Output the (X, Y) coordinate of the center of the cell containing the given text.  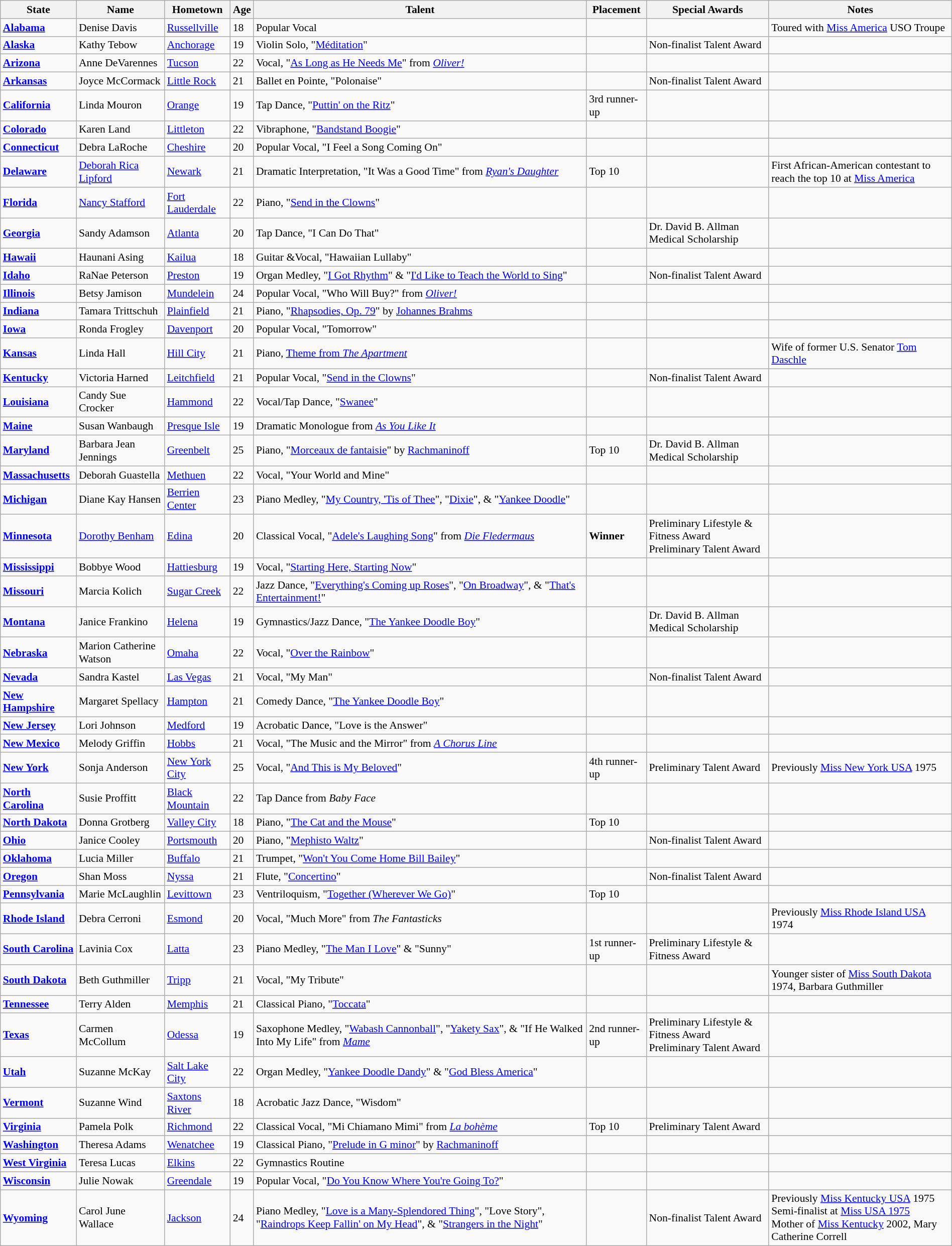
Sandy Adamson (121, 233)
Washington (38, 1145)
Ohio (38, 841)
Popular Vocal (420, 28)
New Mexico (38, 744)
Louisiana (38, 402)
Toured with Miss America USO Troupe (860, 28)
Maryland (38, 451)
Dramatic Monologue from As You Like It (420, 426)
Jazz Dance, "Everything's Coming up Roses", "On Broadway", & "That's Entertainment!" (420, 592)
Dramatic Interpretation, "It Was a Good Time" from Ryan's Daughter (420, 172)
Newark (198, 172)
Ventriloquism, "Together (Wherever We Go)" (420, 894)
Vocal/Tap Dance, "Swanee" (420, 402)
Placement (617, 10)
Saxophone Medley, "Wabash Cannonball", "Yakety Sax", & "If He Walked Into My Life" from Mame (420, 1036)
Mississippi (38, 567)
Vocal, "Much More" from The Fantasticks (420, 919)
Joyce McCormack (121, 81)
Organ Medley, "I Got Rhythm" & "I'd Like to Teach the World to Sing" (420, 276)
Deborah Rica Lipford (121, 172)
Beth Guthmiller (121, 980)
Deborah Guastella (121, 475)
Colorado (38, 130)
Vocal, "The Music and the Mirror" from A Chorus Line (420, 744)
Pamela Polk (121, 1127)
Donna Grotberg (121, 823)
Previously Miss Kentucky USA 1975Semi-finalist at Miss USA 1975Mother of Miss Kentucky 2002, Mary Catherine Correll (860, 1218)
Valley City (198, 823)
Vocal, "My Man" (420, 677)
Talent (420, 10)
Montana (38, 622)
Violin Solo, "Méditation" (420, 45)
North Carolina (38, 799)
Susie Proffitt (121, 799)
Piano, "Send in the Clowns" (420, 203)
Jackson (198, 1218)
Susan Wanbaugh (121, 426)
4th runner-up (617, 767)
2nd runner-up (617, 1036)
Acrobatic Jazz Dance, "Wisdom" (420, 1103)
Lori Johnson (121, 726)
Nancy Stafford (121, 203)
Carol June Wallace (121, 1218)
Wyoming (38, 1218)
Vermont (38, 1103)
Age (242, 10)
Vocal, "My Tribute" (420, 980)
Sugar Creek (198, 592)
West Virginia (38, 1163)
Popular Vocal, "I Feel a Song Coming On" (420, 148)
Popular Vocal, "Tomorrow" (420, 329)
Berrien Center (198, 499)
Memphis (198, 1004)
North Dakota (38, 823)
Leitchfield (198, 378)
Vocal, "Your World and Mine" (420, 475)
New York (38, 767)
Levittown (198, 894)
Preston (198, 276)
Greenbelt (198, 451)
Arizona (38, 63)
Lavinia Cox (121, 949)
RaNae Peterson (121, 276)
Michigan (38, 499)
Suzanne McKay (121, 1072)
Comedy Dance, "The Yankee Doodle Boy" (420, 701)
Karen Land (121, 130)
Hattiesburg (198, 567)
Younger sister of Miss South Dakota 1974, Barbara Guthmiller (860, 980)
Maine (38, 426)
Trumpet, "Won't You Come Home Bill Bailey" (420, 859)
Linda Hall (121, 354)
Special Awards (708, 10)
Previously Miss Rhode Island USA 1974 (860, 919)
Littleton (198, 130)
Tripp (198, 980)
Winner (617, 536)
Janice Frankino (121, 622)
Edina (198, 536)
Ronda Frogley (121, 329)
Tennessee (38, 1004)
Georgia (38, 233)
Diane Kay Hansen (121, 499)
Vibraphone, "Bandstand Boogie" (420, 130)
Las Vegas (198, 677)
Hobbs (198, 744)
Guitar &Vocal, "Hawaiian Lullaby" (420, 258)
Teresa Lucas (121, 1163)
Suzanne Wind (121, 1103)
Greendale (198, 1181)
Organ Medley, "Yankee Doodle Dandy" & "God Bless America" (420, 1072)
Popular Vocal, "Send in the Clowns" (420, 378)
Latta (198, 949)
New Hampshire (38, 701)
Kansas (38, 354)
Alabama (38, 28)
Classical Vocal, "Mi Chiamano Mimi" from La bohème (420, 1127)
Vocal, "Starting Here, Starting Now" (420, 567)
Denise Davis (121, 28)
Gymnastics/Jazz Dance, "The Yankee Doodle Boy" (420, 622)
Alaska (38, 45)
Portsmouth (198, 841)
Janice Cooley (121, 841)
Candy Sue Crocker (121, 402)
Little Rock (198, 81)
Odessa (198, 1036)
Margaret Spellacy (121, 701)
Marie McLaughlin (121, 894)
Presque Isle (198, 426)
Russellville (198, 28)
Flute, "Concertino" (420, 876)
Massachusetts (38, 475)
Hawaii (38, 258)
Virginia (38, 1127)
Cheshire (198, 148)
Delaware (38, 172)
Buffalo (198, 859)
Plainfield (198, 311)
Carmen McCollum (121, 1036)
Dorothy Benham (121, 536)
Piano Medley, "The Man I Love" & "Sunny" (420, 949)
Piano, Theme from The Apartment (420, 354)
Anne DeVarennes (121, 63)
Atlanta (198, 233)
Classical Vocal, "Adele's Laughing Song" from Die Fledermaus (420, 536)
New York City (198, 767)
Connecticut (38, 148)
Terry Alden (121, 1004)
Kathy Tebow (121, 45)
Missouri (38, 592)
State (38, 10)
Minnesota (38, 536)
Tap Dance from Baby Face (420, 799)
Idaho (38, 276)
3rd runner-up (617, 105)
Mundelein (198, 293)
Methuen (198, 475)
Wenatchee (198, 1145)
Vocal, "And This is My Beloved" (420, 767)
Piano, "The Cat and the Mouse" (420, 823)
Elkins (198, 1163)
Barbara Jean Jennings (121, 451)
Hill City (198, 354)
Omaha (198, 653)
Saxtons River (198, 1103)
Piano Medley, "My Country, 'Tis of Thee", "Dixie", & "Yankee Doodle" (420, 499)
Tap Dance, "Puttin' on the Ritz" (420, 105)
Illinois (38, 293)
Wisconsin (38, 1181)
Popular Vocal, "Who Will Buy?" from Oliver! (420, 293)
Oklahoma (38, 859)
Pennsylvania (38, 894)
First African-American contestant to reach the top 10 at Miss America (860, 172)
Classical Piano, "Prelude in G minor" by Rachmaninoff (420, 1145)
Gymnastics Routine (420, 1163)
Preliminary Lifestyle & Fitness Award (708, 949)
Vocal, "As Long as He Needs Me" from Oliver! (420, 63)
California (38, 105)
Lucia Miller (121, 859)
Victoria Harned (121, 378)
Sandra Kastel (121, 677)
Classical Piano, "Toccata" (420, 1004)
Betsy Jamison (121, 293)
Haunani Asing (121, 258)
Notes (860, 10)
1st runner-up (617, 949)
South Dakota (38, 980)
New Jersey (38, 726)
Nebraska (38, 653)
Acrobatic Dance, "Love is the Answer" (420, 726)
Esmond (198, 919)
Florida (38, 203)
Sonja Anderson (121, 767)
Hammond (198, 402)
Utah (38, 1072)
Nyssa (198, 876)
Kailua (198, 258)
Davenport (198, 329)
Kentucky (38, 378)
Wife of former U.S. Senator Tom Daschle (860, 354)
Julie Nowak (121, 1181)
Shan Moss (121, 876)
Marion Catherine Watson (121, 653)
Iowa (38, 329)
Debra Cerroni (121, 919)
Piano, "Morceaux de fantaisie" by Rachmaninoff (420, 451)
Orange (198, 105)
Tamara Trittschuh (121, 311)
Marcia Kolich (121, 592)
Texas (38, 1036)
Linda Mouron (121, 105)
Medford (198, 726)
Hampton (198, 701)
Melody Griffin (121, 744)
Piano, "Mephisto Waltz" (420, 841)
Indiana (38, 311)
Anchorage (198, 45)
Theresa Adams (121, 1145)
Piano Medley, "Love is a Many-Splendored Thing", "Love Story", "Raindrops Keep Fallin' on My Head", & "Strangers in the Night" (420, 1218)
Tucson (198, 63)
Vocal, "Over the Rainbow" (420, 653)
Debra LaRoche (121, 148)
Salt Lake City (198, 1072)
South Carolina (38, 949)
Oregon (38, 876)
Helena (198, 622)
Hometown (198, 10)
Name (121, 10)
Richmond (198, 1127)
Ballet en Pointe, "Polonaise" (420, 81)
Popular Vocal, "Do You Know Where You're Going To?" (420, 1181)
Bobbye Wood (121, 567)
Nevada (38, 677)
Black Mountain (198, 799)
Previously Miss New York USA 1975 (860, 767)
Arkansas (38, 81)
Piano, "Rhapsodies, Op. 79" by Johannes Brahms (420, 311)
Tap Dance, "I Can Do That" (420, 233)
Fort Lauderdale (198, 203)
Rhode Island (38, 919)
